Extract the (x, y) coordinate from the center of the cell holding the provided text.  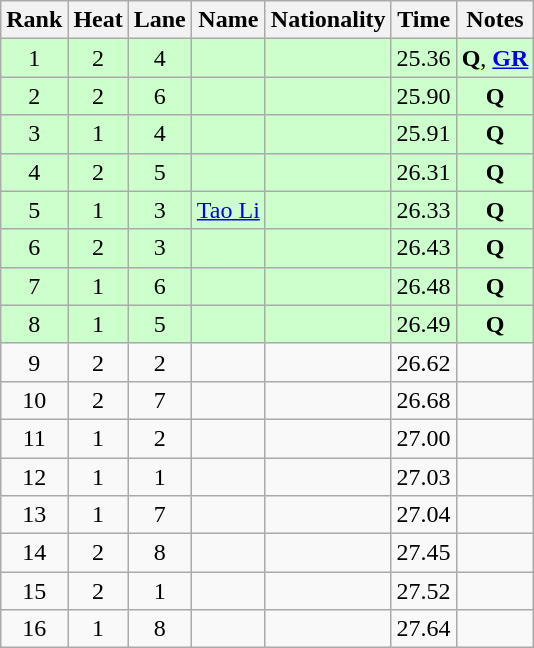
25.90 (424, 96)
27.45 (424, 553)
15 (34, 591)
27.52 (424, 591)
25.36 (424, 58)
27.03 (424, 477)
Rank (34, 20)
Lane (160, 20)
14 (34, 553)
26.43 (424, 248)
26.48 (424, 286)
Notes (495, 20)
Q, GR (495, 58)
26.62 (424, 362)
11 (34, 438)
9 (34, 362)
27.64 (424, 629)
Heat (98, 20)
26.31 (424, 172)
26.68 (424, 400)
25.91 (424, 134)
Tao Li (228, 210)
16 (34, 629)
27.00 (424, 438)
26.33 (424, 210)
Time (424, 20)
26.49 (424, 324)
27.04 (424, 515)
Nationality (328, 20)
10 (34, 400)
13 (34, 515)
12 (34, 477)
Name (228, 20)
